For the text-containing cell, return its midpoint in [X, Y] coordinate format. 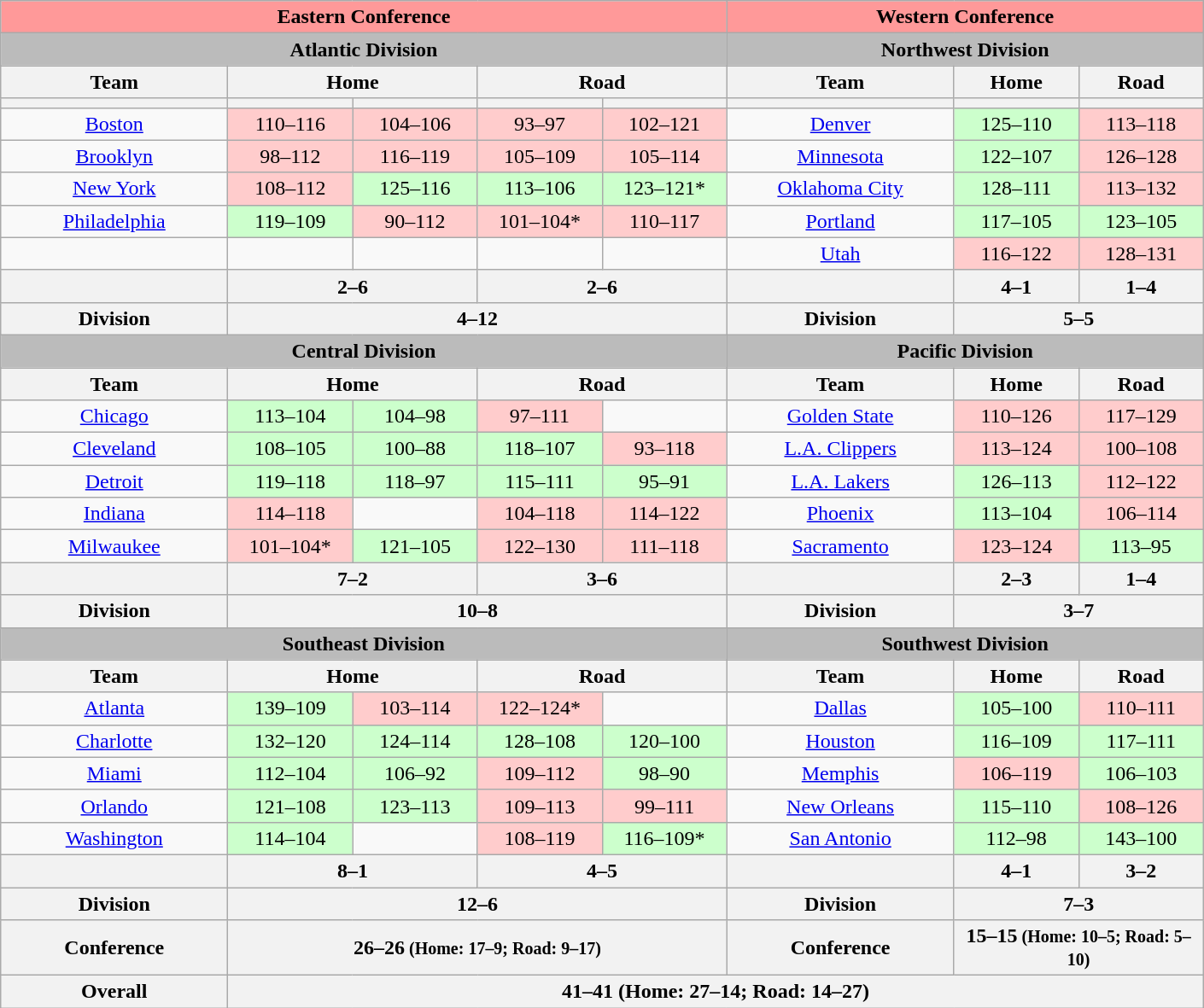
111–118 [664, 546]
98–112 [290, 156]
108–126 [1141, 806]
117–111 [1141, 741]
15–15 (Home: 10–5; Road: 5–10) [1078, 947]
Phoenix [840, 514]
122–124* [540, 708]
Memphis [840, 773]
Oklahoma City [840, 189]
110–126 [1016, 417]
106–119 [1016, 773]
95–91 [664, 481]
108–112 [290, 189]
112–122 [1141, 481]
4–12 [477, 318]
Sacramento [840, 546]
122–107 [1016, 156]
121–108 [290, 806]
Washington [114, 838]
Detroit [114, 481]
123–121* [664, 189]
90–112 [415, 221]
Charlotte [114, 741]
Utah [840, 253]
104–98 [415, 417]
119–118 [290, 481]
Milwaukee [114, 546]
Minnesota [840, 156]
Portland [840, 221]
4–5 [602, 871]
New Orleans [840, 806]
113–106 [540, 189]
122–130 [540, 546]
Northwest Division [965, 50]
113–124 [1016, 449]
113–95 [1141, 546]
100–88 [415, 449]
106–103 [1141, 773]
Chicago [114, 417]
119–109 [290, 221]
5–5 [1078, 318]
8–1 [353, 871]
110–116 [290, 124]
106–92 [415, 773]
102–121 [664, 124]
3–7 [1078, 611]
113–132 [1141, 189]
108–105 [290, 449]
123–124 [1016, 546]
Golden State [840, 417]
128–108 [540, 741]
New York [114, 189]
117–129 [1141, 417]
115–110 [1016, 806]
116–109* [664, 838]
113–118 [1141, 124]
121–105 [415, 546]
132–120 [290, 741]
San Antonio [840, 838]
114–118 [290, 514]
100–108 [1141, 449]
10–8 [477, 611]
Orlando [114, 806]
115–111 [540, 481]
110–111 [1141, 708]
125–116 [415, 189]
Atlantic Division [364, 50]
2–3 [1016, 579]
139–109 [290, 708]
93–97 [540, 124]
3–6 [602, 579]
97–111 [540, 417]
128–131 [1141, 253]
Eastern Conference [364, 17]
Boston [114, 124]
104–118 [540, 514]
26–26 (Home: 17–9; Road: 9–17) [477, 947]
110–117 [664, 221]
7–3 [1078, 904]
93–118 [664, 449]
116–109 [1016, 741]
112–98 [1016, 838]
Pacific Division [965, 351]
103–114 [415, 708]
Overall [114, 992]
109–113 [540, 806]
L.A. Lakers [840, 481]
105–109 [540, 156]
Central Division [364, 351]
Houston [840, 741]
Indiana [114, 514]
Miami [114, 773]
Denver [840, 124]
98–90 [664, 773]
Southeast Division [364, 644]
120–100 [664, 741]
118–97 [415, 481]
Western Conference [965, 17]
105–114 [664, 156]
118–107 [540, 449]
117–105 [1016, 221]
Cleveland [114, 449]
116–119 [415, 156]
124–114 [415, 741]
126–128 [1141, 156]
114–122 [664, 514]
143–100 [1141, 838]
Southwest Division [965, 644]
112–104 [290, 773]
106–114 [1141, 514]
126–113 [1016, 481]
7–2 [353, 579]
Dallas [840, 708]
108–119 [540, 838]
125–110 [1016, 124]
105–100 [1016, 708]
123–105 [1141, 221]
Brooklyn [114, 156]
114–104 [290, 838]
104–106 [415, 124]
12–6 [477, 904]
3–2 [1141, 871]
116–122 [1016, 253]
Philadelphia [114, 221]
99–111 [664, 806]
L.A. Clippers [840, 449]
123–113 [415, 806]
Atlanta [114, 708]
41–41 (Home: 27–14; Road: 14–27) [716, 992]
109–112 [540, 773]
128–111 [1016, 189]
